Identify which cell holds the provided text, then report its (x, y) central coordinate. 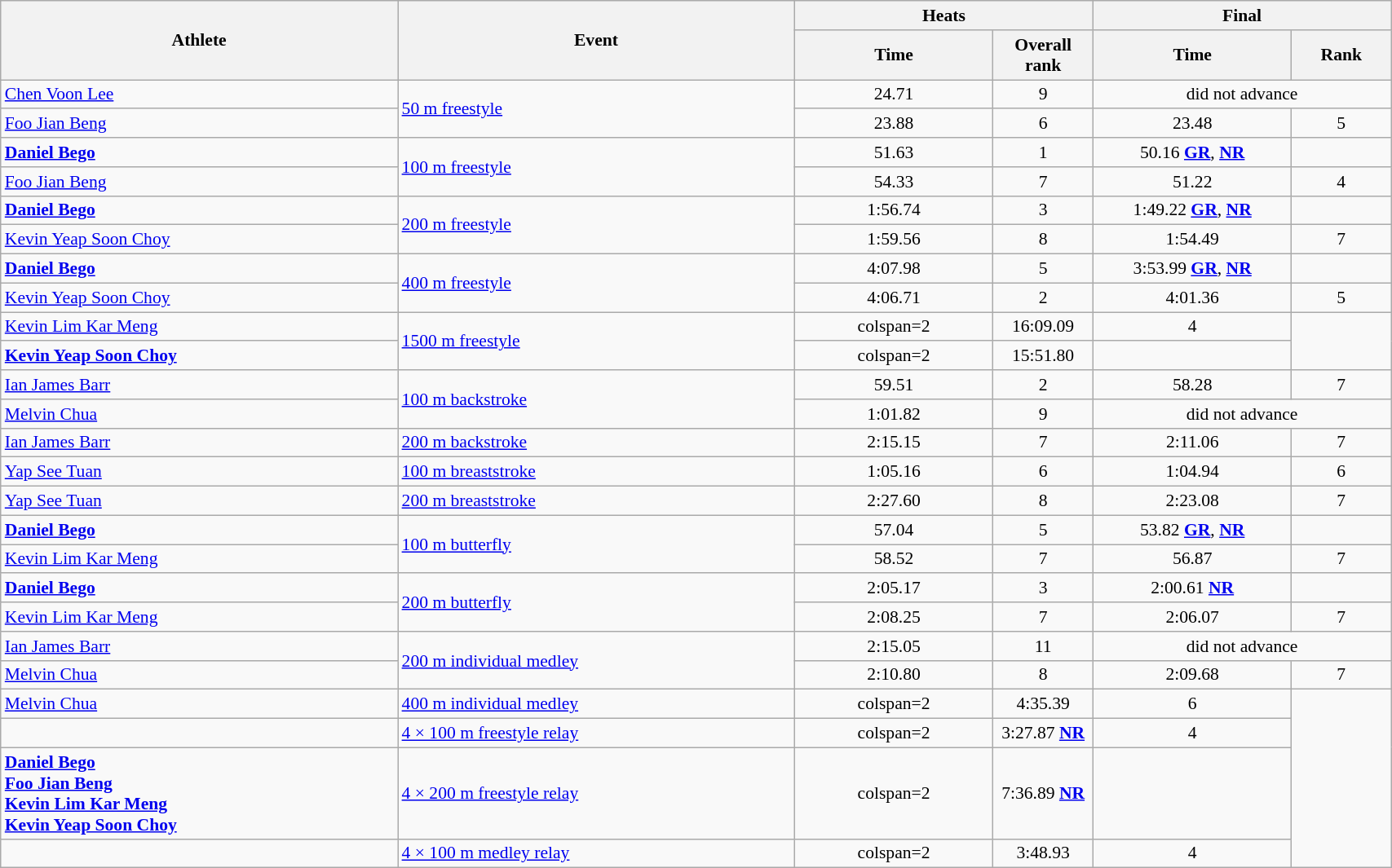
4:01.36 (1192, 297)
51.63 (894, 152)
Event (597, 41)
15:51.80 (1044, 356)
59.51 (894, 385)
200 m breaststroke (597, 501)
2:15.05 (894, 646)
400 m individual medley (597, 704)
2:09.68 (1192, 675)
4:06.71 (894, 297)
Heats (943, 15)
100 m breaststroke (597, 472)
2:23.08 (1192, 501)
100 m backstroke (597, 399)
23.88 (894, 124)
24.71 (894, 95)
3:53.99 GR, NR (1192, 269)
16:09.09 (1044, 327)
56.87 (1192, 559)
1:01.82 (894, 414)
4 × 200 m freestyle relay (597, 793)
23.48 (1192, 124)
1:49.22 GR, NR (1192, 210)
53.82 GR, NR (1192, 530)
3:48.93 (1044, 853)
200 m butterfly (597, 603)
2:06.07 (1192, 617)
2:27.60 (894, 501)
Athlete (199, 41)
51.22 (1192, 182)
4 × 100 m freestyle relay (597, 734)
Overall rank (1044, 55)
54.33 (894, 182)
4:07.98 (894, 269)
57.04 (894, 530)
7:36.89 NR (1044, 793)
58.52 (894, 559)
2:00.61 NR (1192, 588)
100 m freestyle (597, 166)
400 m freestyle (597, 284)
50.16 GR, NR (1192, 152)
1:56.74 (894, 210)
Chen Voon Lee (199, 95)
11 (1044, 646)
1500 m freestyle (597, 341)
4 × 100 m medley relay (597, 853)
1:05.16 (894, 472)
1:59.56 (894, 240)
100 m butterfly (597, 544)
Rank (1341, 55)
200 m freestyle (597, 225)
Daniel BegoFoo Jian BengKevin Lim Kar MengKevin Yeap Soon Choy (199, 793)
4:35.39 (1044, 704)
2:10.80 (894, 675)
1:04.94 (1192, 472)
2:11.06 (1192, 443)
3:27.87 NR (1044, 734)
200 m individual medley (597, 660)
1:54.49 (1192, 240)
2:05.17 (894, 588)
2:08.25 (894, 617)
1 (1044, 152)
2:15.15 (894, 443)
50 m freestyle (597, 109)
Final (1241, 15)
58.28 (1192, 385)
200 m backstroke (597, 443)
